Provide the [X, Y] coordinate of the cell's center where the given text is located.  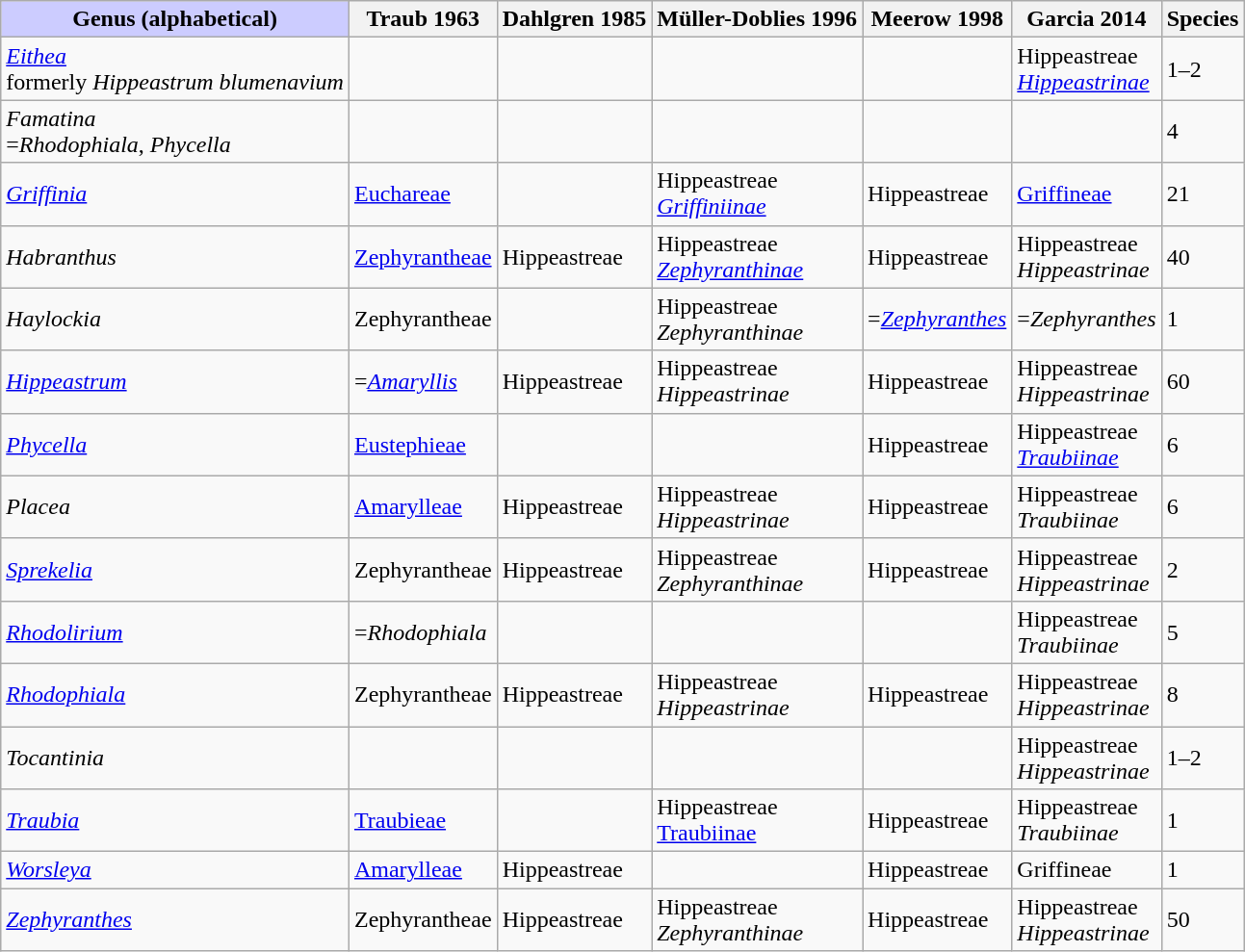
Müller-Doblies 1996 [757, 19]
Sprekelia [175, 570]
Traub 1963 [423, 19]
Dahlgren 1985 [574, 19]
21 [1203, 194]
Habranthus [175, 256]
=Amaryllis [423, 381]
50 [1203, 920]
60 [1203, 381]
Meerow 1998 [938, 19]
HippeastreaeGriffiniinae [757, 194]
Griffinia [175, 194]
40 [1203, 256]
4 [1203, 131]
5 [1203, 631]
Placea [175, 506]
Phycella [175, 445]
Garcia 2014 [1086, 19]
Traubia [175, 820]
Eitheaformerly Hippeastrum blumenavium [175, 69]
Hippeastrum [175, 381]
Genus (alphabetical) [175, 19]
Zephyranthes [175, 920]
Traubieae [423, 820]
8 [1203, 695]
Famatina=Rhodophiala, Phycella [175, 131]
Haylockia [175, 320]
Worsleya [175, 870]
Tocantinia [175, 757]
=Rhodophiala [423, 631]
2 [1203, 570]
Euchareae [423, 194]
Rhodolirium [175, 631]
Species [1203, 19]
Eustephieae [423, 445]
Rhodophiala [175, 695]
